Identify which cell holds the provided text, then report its [X, Y] central coordinate. 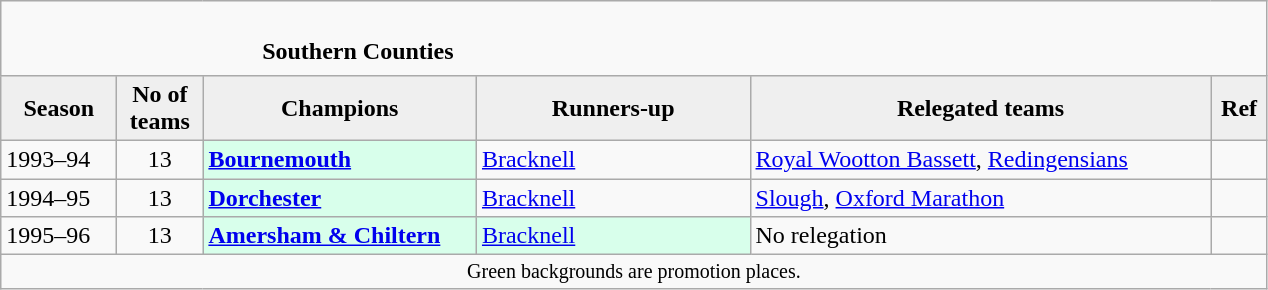
1995–96 [59, 236]
1993–94 [59, 159]
Slough, Oxford Marathon [980, 197]
Royal Wootton Bassett, Redingensians [980, 159]
Relegated teams [980, 108]
Bournemouth [340, 159]
1994–95 [59, 197]
No of teams [160, 108]
Green backgrounds are promotion places. [634, 272]
Dorchester [340, 197]
Season [59, 108]
Amersham & Chiltern [340, 236]
Champions [340, 108]
Runners-up [613, 108]
No relegation [980, 236]
Ref [1239, 108]
